Locate the cell with the specified text and output its (x, y) center coordinate. 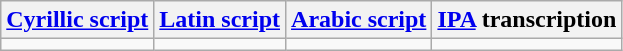
Arabic script (359, 20)
IPA transcription (527, 20)
Cyrillic script (78, 20)
Latin script (220, 20)
